Find where the given text appears and provide that cell's center as [x, y] coordinate. 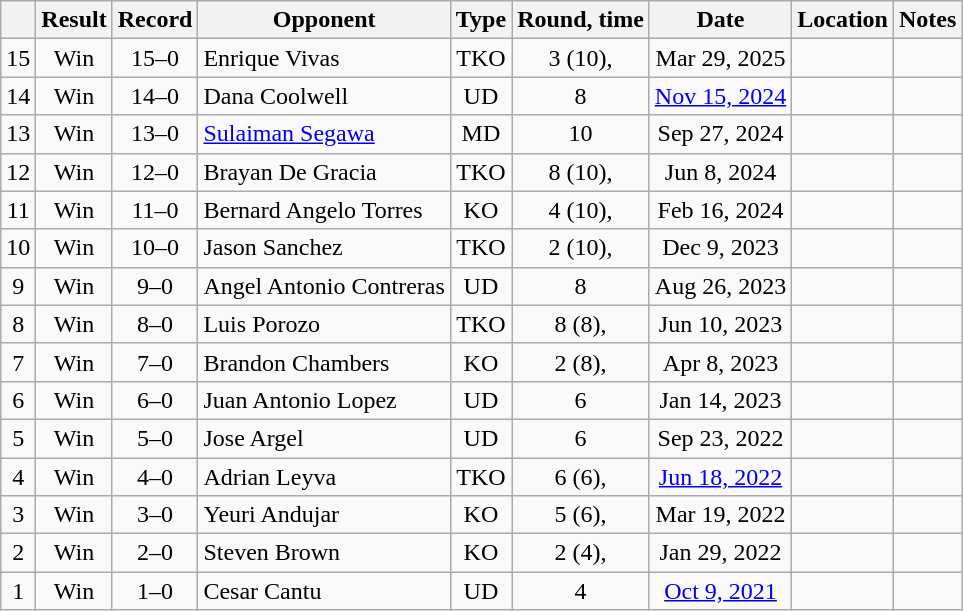
Jun 10, 2023 [720, 324]
Feb 16, 2024 [720, 210]
8 (10), [581, 172]
Jan 14, 2023 [720, 400]
4–0 [155, 477]
13 [18, 134]
Angel Antonio Contreras [324, 286]
Bernard Angelo Torres [324, 210]
3–0 [155, 515]
Steven Brown [324, 553]
12 [18, 172]
Sep 23, 2022 [720, 438]
Result [74, 20]
9 [18, 286]
1 [18, 591]
2 (4), [581, 553]
Luis Porozo [324, 324]
Record [155, 20]
Cesar Cantu [324, 591]
8 (8), [581, 324]
Enrique Vivas [324, 58]
Dec 9, 2023 [720, 248]
Jose Argel [324, 438]
15–0 [155, 58]
14–0 [155, 96]
2 [18, 553]
Nov 15, 2024 [720, 96]
14 [18, 96]
Type [480, 20]
Brandon Chambers [324, 362]
12–0 [155, 172]
15 [18, 58]
2–0 [155, 553]
Oct 9, 2021 [720, 591]
Round, time [581, 20]
Sep 27, 2024 [720, 134]
6–0 [155, 400]
MD [480, 134]
7 [18, 362]
Mar 29, 2025 [720, 58]
11 [18, 210]
Jan 29, 2022 [720, 553]
4 (10), [581, 210]
Apr 8, 2023 [720, 362]
5 (6), [581, 515]
13–0 [155, 134]
Jun 8, 2024 [720, 172]
Dana Coolwell [324, 96]
5–0 [155, 438]
9–0 [155, 286]
Jun 18, 2022 [720, 477]
7–0 [155, 362]
6 (6), [581, 477]
2 (8), [581, 362]
11–0 [155, 210]
5 [18, 438]
Aug 26, 2023 [720, 286]
Opponent [324, 20]
Notes [927, 20]
3 (10), [581, 58]
Juan Antonio Lopez [324, 400]
Yeuri Andujar [324, 515]
3 [18, 515]
Mar 19, 2022 [720, 515]
Jason Sanchez [324, 248]
1–0 [155, 591]
Date [720, 20]
8–0 [155, 324]
Brayan De Gracia [324, 172]
2 (10), [581, 248]
10–0 [155, 248]
Sulaiman Segawa [324, 134]
Location [843, 20]
Adrian Leyva [324, 477]
